Locate the cell with the specified text and output its [X, Y] center coordinate. 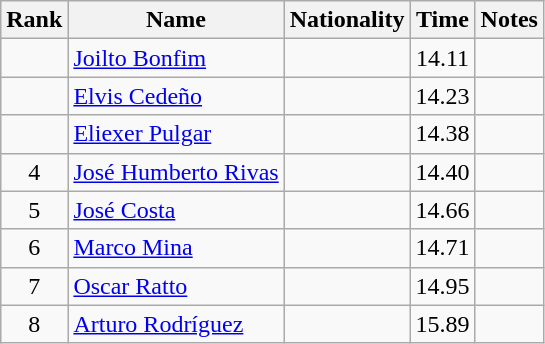
José Humberto Rivas [176, 172]
4 [34, 172]
Eliexer Pulgar [176, 134]
14.11 [442, 58]
Elvis Cedeño [176, 96]
Notes [509, 20]
José Costa [176, 210]
Arturo Rodríguez [176, 324]
5 [34, 210]
Name [176, 20]
7 [34, 286]
14.95 [442, 286]
14.71 [442, 248]
14.66 [442, 210]
Nationality [347, 20]
Rank [34, 20]
6 [34, 248]
14.40 [442, 172]
15.89 [442, 324]
14.23 [442, 96]
Joilto Bonfim [176, 58]
Marco Mina [176, 248]
8 [34, 324]
Oscar Ratto [176, 286]
Time [442, 20]
14.38 [442, 134]
